Identify which cell holds the provided text, then report its [X, Y] central coordinate. 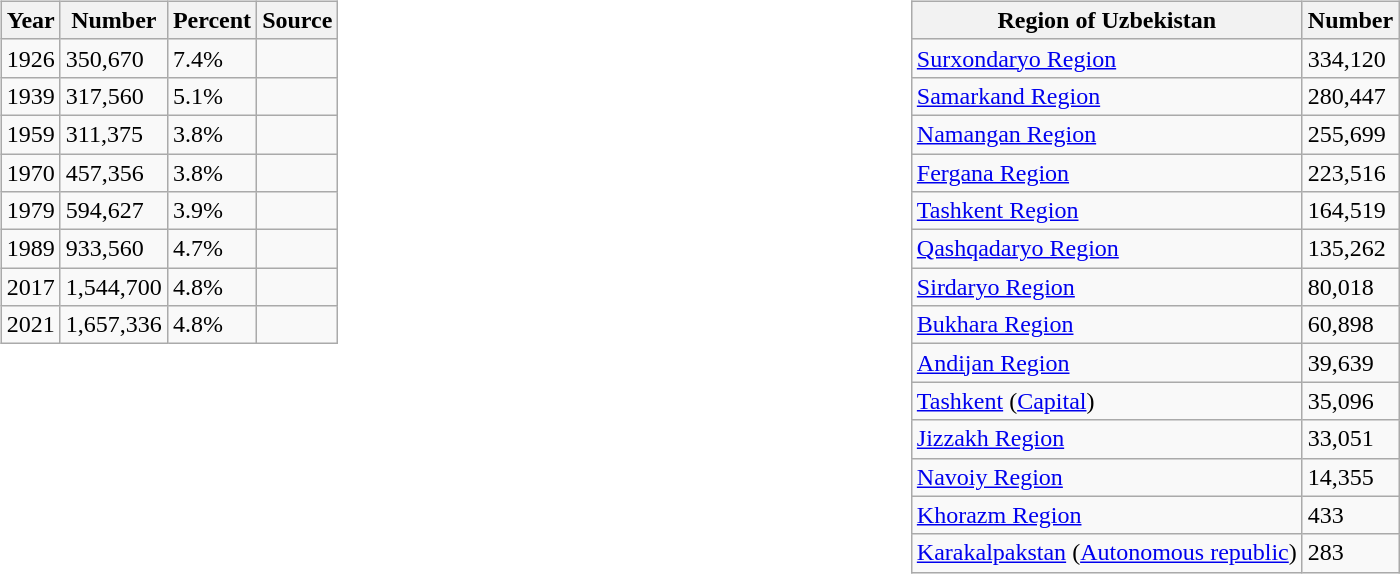
Year [30, 20]
1939 [30, 96]
Andijan Region [1106, 363]
14,355 [1350, 477]
2017 [30, 287]
Bukhara Region [1106, 325]
2021 [30, 325]
5.1% [212, 96]
317,560 [114, 96]
350,670 [114, 58]
Qashqadaryo Region [1106, 249]
Percent [212, 20]
3.9% [212, 211]
Tashkent (Capital) [1106, 401]
1959 [30, 134]
Jizzakh Region [1106, 439]
Karakalpakstan (Autonomous republic) [1106, 553]
1,657,336 [114, 325]
334,120 [1350, 58]
1926 [30, 58]
80,018 [1350, 287]
223,516 [1350, 173]
164,519 [1350, 211]
Khorazm Region [1106, 515]
1979 [30, 211]
35,096 [1350, 401]
311,375 [114, 134]
933,560 [114, 249]
1989 [30, 249]
Region of Uzbekistan [1106, 20]
Navoiy Region [1106, 477]
135,262 [1350, 249]
4.7% [212, 249]
Surxondaryo Region [1106, 58]
594,627 [114, 211]
7.4% [212, 58]
Sirdaryo Region [1106, 287]
39,639 [1350, 363]
457,356 [114, 173]
280,447 [1350, 96]
283 [1350, 553]
255,699 [1350, 134]
Source [298, 20]
Tashkent Region [1106, 211]
33,051 [1350, 439]
Samarkand Region [1106, 96]
60,898 [1350, 325]
Fergana Region [1106, 173]
Namangan Region [1106, 134]
1970 [30, 173]
1,544,700 [114, 287]
433 [1350, 515]
